Extract the [X, Y] coordinate from the center of the cell holding the provided text.  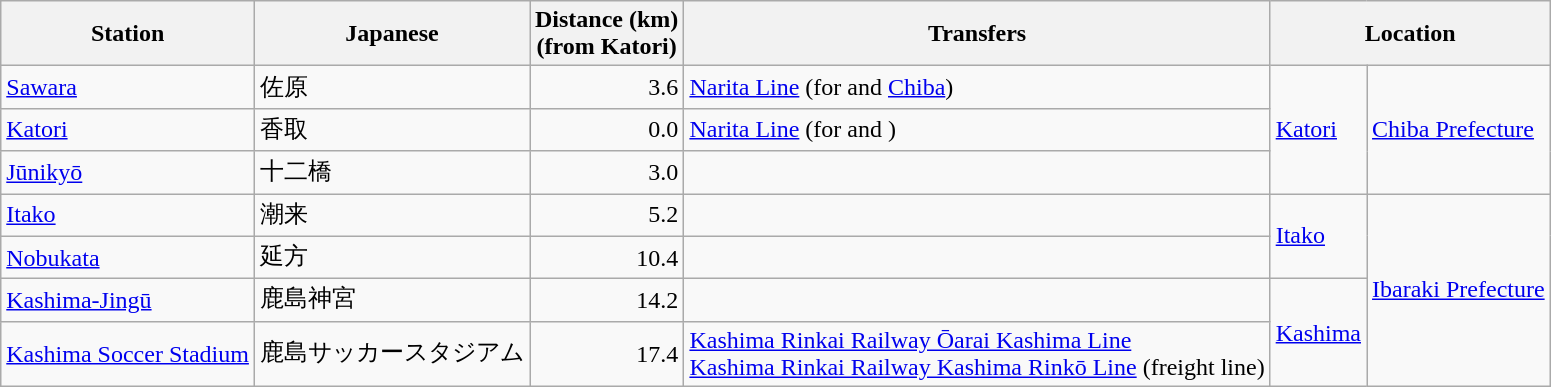
延方 [392, 258]
3.6 [607, 88]
香取 [392, 130]
Kashima [1318, 333]
Chiba Prefecture [1459, 130]
14.2 [607, 300]
Transfers [977, 34]
Nobukata [128, 258]
10.4 [607, 258]
十二橋 [392, 172]
0.0 [607, 130]
Narita Line (for and Chiba) [977, 88]
Sawara [128, 88]
Kashima Rinkai Railway Ōarai Kashima LineKashima Rinkai Railway Kashima Rinkō Line (freight line) [977, 354]
Station [128, 34]
Location [1410, 34]
Ibaraki Prefecture [1459, 290]
佐原 [392, 88]
3.0 [607, 172]
5.2 [607, 216]
Jūnikyō [128, 172]
Distance (km)(from Katori) [607, 34]
Kashima-Jingū [128, 300]
Japanese [392, 34]
潮来 [392, 216]
17.4 [607, 354]
Kashima Soccer Stadium [128, 354]
鹿島サッカースタジアム [392, 354]
鹿島神宮 [392, 300]
Narita Line (for and ) [977, 130]
